Detect which cell encompasses the target text, then output its (X, Y) center coordinate. 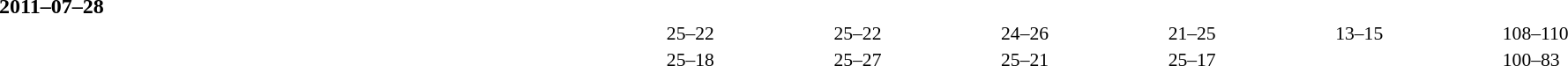
24–26 (1083, 33)
13–15 (1417, 33)
21–25 (1250, 33)
